Search for the cell housing the specified text and yield its (x, y) center coordinate. 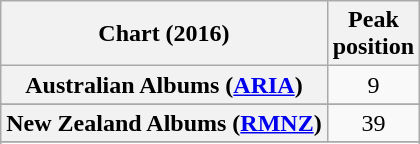
9 (373, 85)
Chart (2016) (164, 34)
Australian Albums (ARIA) (164, 85)
Peak position (373, 34)
New Zealand Albums (RMNZ) (164, 123)
39 (373, 123)
